Provide the (x, y) coordinate of the cell's center where the given text is located.  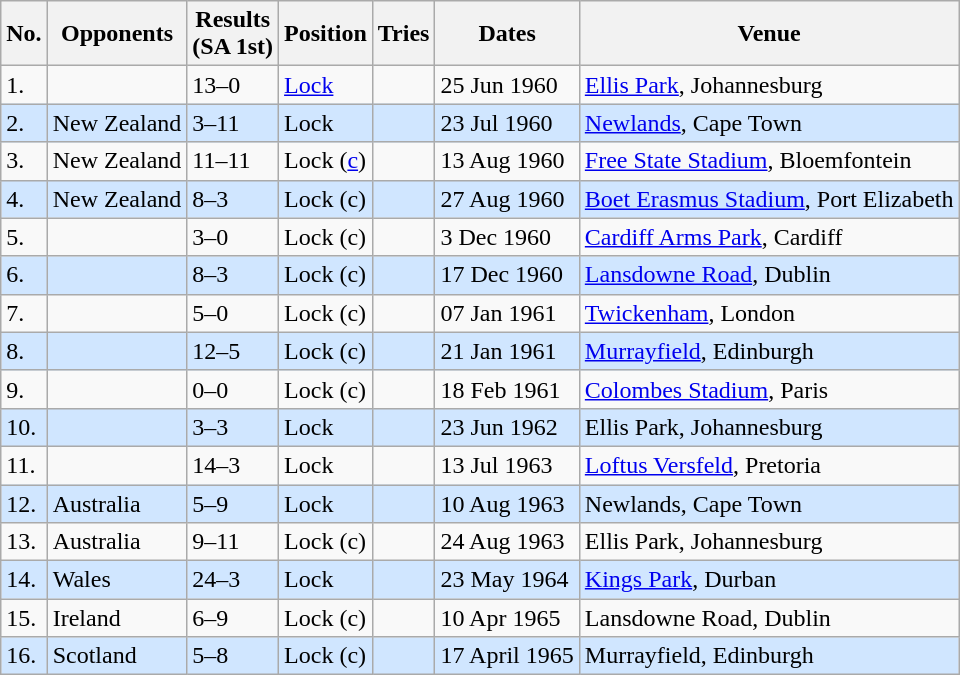
27 Aug 1960 (507, 199)
Cardiff Arms Park, Cardiff (769, 237)
15. (24, 618)
Kings Park, Durban (769, 580)
18 Feb 1961 (507, 389)
2. (24, 123)
Venue (769, 34)
24 Aug 1963 (507, 542)
8. (24, 351)
Twickenham, London (769, 313)
6. (24, 275)
3. (24, 161)
5–8 (233, 656)
12. (24, 503)
10 Aug 1963 (507, 503)
4. (24, 199)
Position (326, 34)
13 Jul 1963 (507, 465)
3 Dec 1960 (507, 237)
9. (24, 389)
17 Dec 1960 (507, 275)
24–3 (233, 580)
23 Jul 1960 (507, 123)
23 May 1964 (507, 580)
Loftus Versfeld, Pretoria (769, 465)
Dates (507, 34)
6–9 (233, 618)
Free State Stadium, Bloemfontein (769, 161)
Results(SA 1st) (233, 34)
7. (24, 313)
07 Jan 1961 (507, 313)
25 Jun 1960 (507, 85)
14–3 (233, 465)
3–3 (233, 427)
5–9 (233, 503)
Boet Erasmus Stadium, Port Elizabeth (769, 199)
17 April 1965 (507, 656)
11. (24, 465)
Wales (117, 580)
10 Apr 1965 (507, 618)
13. (24, 542)
13–0 (233, 85)
21 Jan 1961 (507, 351)
Colombes Stadium, Paris (769, 389)
11–11 (233, 161)
3–0 (233, 237)
Tries (404, 34)
3–11 (233, 123)
Opponents (117, 34)
13 Aug 1960 (507, 161)
5–0 (233, 313)
16. (24, 656)
12–5 (233, 351)
0–0 (233, 389)
14. (24, 580)
10. (24, 427)
1. (24, 85)
23 Jun 1962 (507, 427)
5. (24, 237)
Ireland (117, 618)
9–11 (233, 542)
No. (24, 34)
Scotland (117, 656)
